For the text-containing cell, return its midpoint in (x, y) coordinate format. 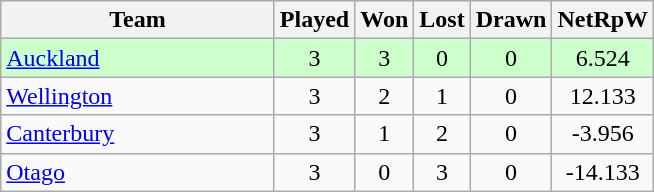
6.524 (603, 58)
-3.956 (603, 134)
NetRpW (603, 20)
Otago (138, 172)
Drawn (511, 20)
Canterbury (138, 134)
Played (314, 20)
Auckland (138, 58)
Team (138, 20)
Won (384, 20)
-14.133 (603, 172)
12.133 (603, 96)
Lost (442, 20)
Wellington (138, 96)
